Determine the (X, Y) coordinate at the center of the cell enclosing the given text.  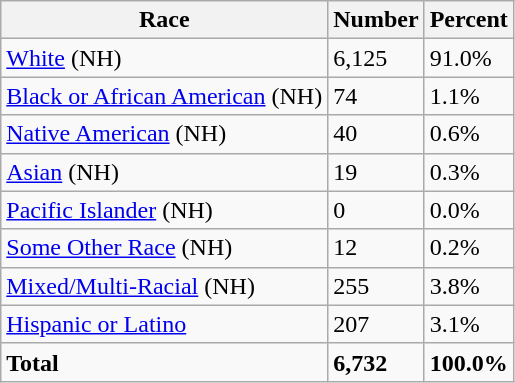
91.0% (468, 58)
255 (376, 286)
6,732 (376, 362)
12 (376, 248)
Race (164, 20)
Asian (NH) (164, 172)
3.8% (468, 286)
Percent (468, 20)
74 (376, 96)
0.3% (468, 172)
Pacific Islander (NH) (164, 210)
1.1% (468, 96)
Total (164, 362)
Black or African American (NH) (164, 96)
100.0% (468, 362)
0.0% (468, 210)
Hispanic or Latino (164, 324)
0 (376, 210)
0.6% (468, 134)
19 (376, 172)
0.2% (468, 248)
207 (376, 324)
Some Other Race (NH) (164, 248)
6,125 (376, 58)
White (NH) (164, 58)
Native American (NH) (164, 134)
Number (376, 20)
40 (376, 134)
Mixed/Multi-Racial (NH) (164, 286)
3.1% (468, 324)
